Return the [x, y] coordinate for the center point of the cell that contains the specified text.  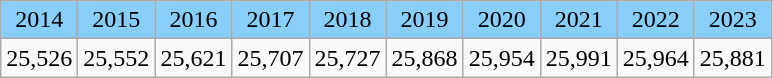
2019 [424, 20]
25,964 [656, 58]
2020 [502, 20]
25,552 [116, 58]
25,727 [348, 58]
25,707 [270, 58]
25,954 [502, 58]
2015 [116, 20]
25,868 [424, 58]
2014 [40, 20]
2023 [732, 20]
25,621 [194, 58]
25,526 [40, 58]
25,991 [578, 58]
2022 [656, 20]
25,881 [732, 58]
2018 [348, 20]
2017 [270, 20]
2016 [194, 20]
2021 [578, 20]
